Detect which cell encompasses the target text, then output its [X, Y] center coordinate. 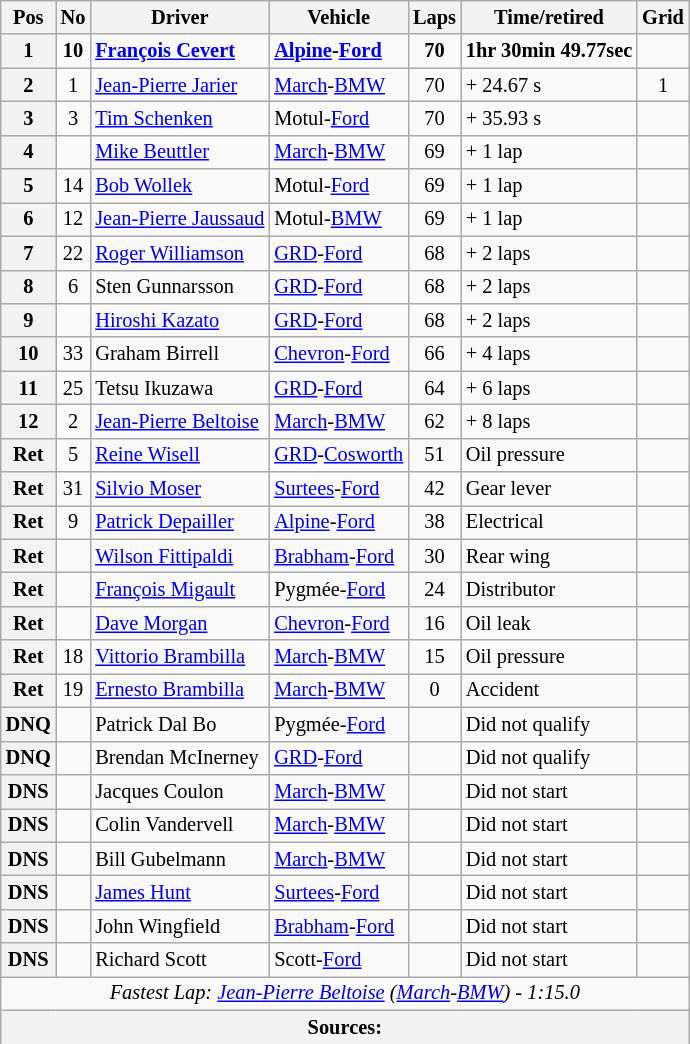
Ernesto Brambilla [180, 690]
42 [434, 489]
Wilson Fittipaldi [180, 556]
Oil leak [549, 623]
Vittorio Brambilla [180, 657]
John Wingfield [180, 926]
Roger Williamson [180, 253]
GRD-Cosworth [338, 455]
+ 35.93 s [549, 118]
15 [434, 657]
8 [28, 287]
Vehicle [338, 17]
+ 24.67 s [549, 85]
François Cevert [180, 51]
33 [74, 354]
No [74, 17]
Graham Birrell [180, 354]
Electrical [549, 522]
Rear wing [549, 556]
Jean-Pierre Jarier [180, 85]
22 [74, 253]
19 [74, 690]
24 [434, 589]
+ 6 laps [549, 388]
Tetsu Ikuzawa [180, 388]
Sources: [345, 1027]
51 [434, 455]
1hr 30min 49.77sec [549, 51]
Colin Vandervell [180, 825]
Time/retired [549, 17]
Richard Scott [180, 960]
14 [74, 186]
Patrick Dal Bo [180, 724]
Jacques Coulon [180, 791]
Brendan McInerney [180, 758]
Bob Wollek [180, 186]
4 [28, 152]
François Migault [180, 589]
Patrick Depailler [180, 522]
Laps [434, 17]
66 [434, 354]
31 [74, 489]
Scott-Ford [338, 960]
Jean-Pierre Beltoise [180, 421]
Tim Schenken [180, 118]
7 [28, 253]
18 [74, 657]
62 [434, 421]
Hiroshi Kazato [180, 320]
Sten Gunnarsson [180, 287]
Driver [180, 17]
Accident [549, 690]
+ 8 laps [549, 421]
Bill Gubelmann [180, 859]
30 [434, 556]
Jean-Pierre Jaussaud [180, 219]
Pos [28, 17]
0 [434, 690]
+ 4 laps [549, 354]
James Hunt [180, 892]
64 [434, 388]
Mike Beuttler [180, 152]
11 [28, 388]
Fastest Lap: Jean-Pierre Beltoise (March-BMW) - 1:15.0 [345, 993]
Gear lever [549, 489]
Silvio Moser [180, 489]
Motul-BMW [338, 219]
Distributor [549, 589]
Reine Wisell [180, 455]
16 [434, 623]
25 [74, 388]
38 [434, 522]
Dave Morgan [180, 623]
Grid [663, 17]
